Output the (X, Y) coordinate of the center of the cell containing the given text.  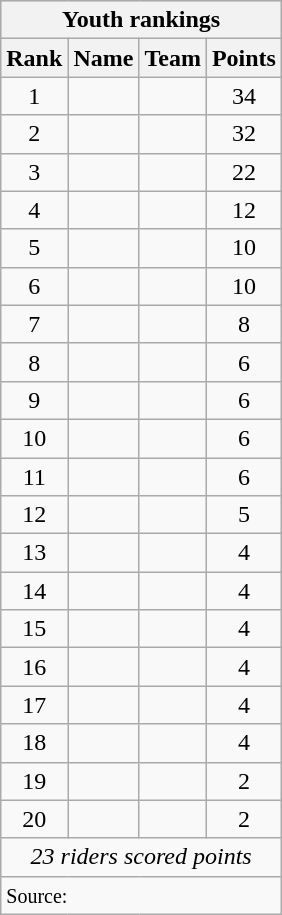
Rank (34, 58)
Youth rankings (142, 20)
1 (34, 96)
Source: (142, 895)
15 (34, 629)
9 (34, 400)
16 (34, 667)
Team (173, 58)
19 (34, 781)
7 (34, 324)
14 (34, 591)
34 (244, 96)
3 (34, 172)
Name (104, 58)
20 (34, 819)
17 (34, 705)
18 (34, 743)
Points (244, 58)
32 (244, 134)
13 (34, 553)
23 riders scored points (142, 857)
22 (244, 172)
11 (34, 477)
